Extract the (X, Y) coordinate from the center of the cell holding the provided text.  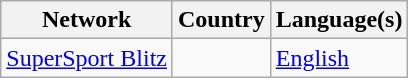
SuperSport Blitz (87, 58)
English (339, 58)
Country (221, 20)
Language(s) (339, 20)
Network (87, 20)
